Detect which cell encompasses the target text, then output its (x, y) center coordinate. 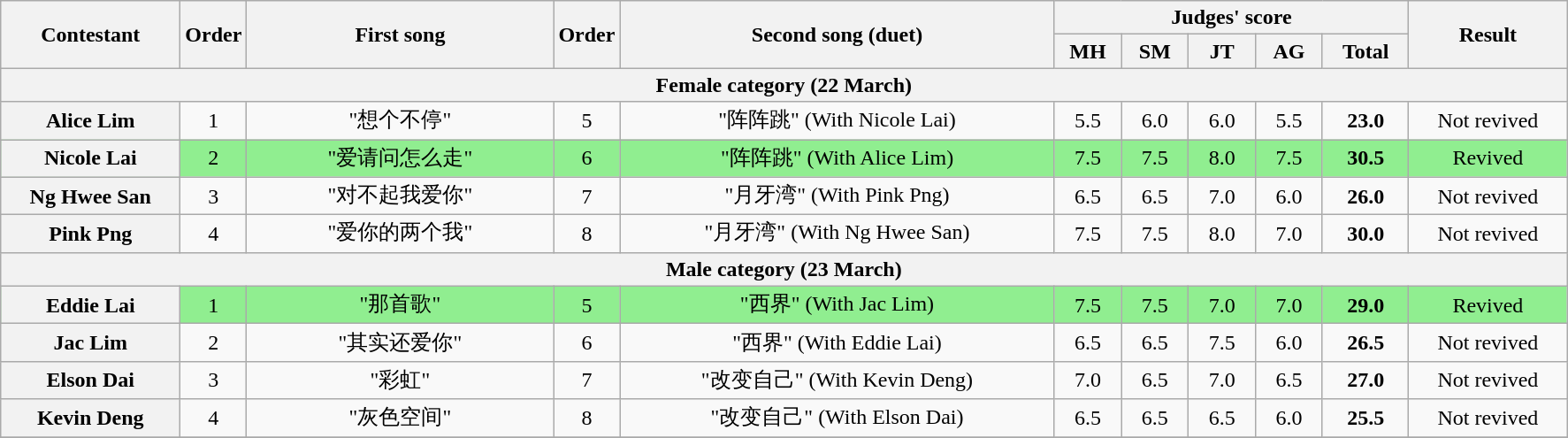
25.5 (1365, 418)
"西界" (With Eddie Lai) (837, 343)
29.0 (1365, 304)
Result (1488, 35)
Pink Png (90, 234)
First song (400, 35)
AG (1289, 51)
Contestant (90, 35)
"西界" (With Jac Lim) (837, 304)
Eddie Lai (90, 304)
26.0 (1365, 196)
"爱请问怎么走" (400, 159)
"阵阵跳" (With Nicole Lai) (837, 120)
Male category (23 March) (784, 269)
"灰色空间" (400, 418)
"阵阵跳" (With Alice Lim) (837, 159)
SM (1155, 51)
"那首歌" (400, 304)
"彩虹" (400, 380)
"对不起我爱你" (400, 196)
"改变自己" (With Kevin Deng) (837, 380)
"改变自己" (With Elson Dai) (837, 418)
Nicole Lai (90, 159)
Judges' score (1231, 18)
Alice Lim (90, 120)
Jac Lim (90, 343)
27.0 (1365, 380)
Elson Dai (90, 380)
"爱你的两个我" (400, 234)
23.0 (1365, 120)
Kevin Deng (90, 418)
JT (1222, 51)
26.5 (1365, 343)
MH (1088, 51)
30.0 (1365, 234)
Female category (22 March) (784, 85)
Second song (duet) (837, 35)
Ng Hwee San (90, 196)
"月牙湾" (With Pink Png) (837, 196)
"想个不停" (400, 120)
"月牙湾" (With Ng Hwee San) (837, 234)
30.5 (1365, 159)
"其实还爱你" (400, 343)
Total (1365, 51)
